Capture the cell that displays the provided text and extract its [X, Y] central coordinate. 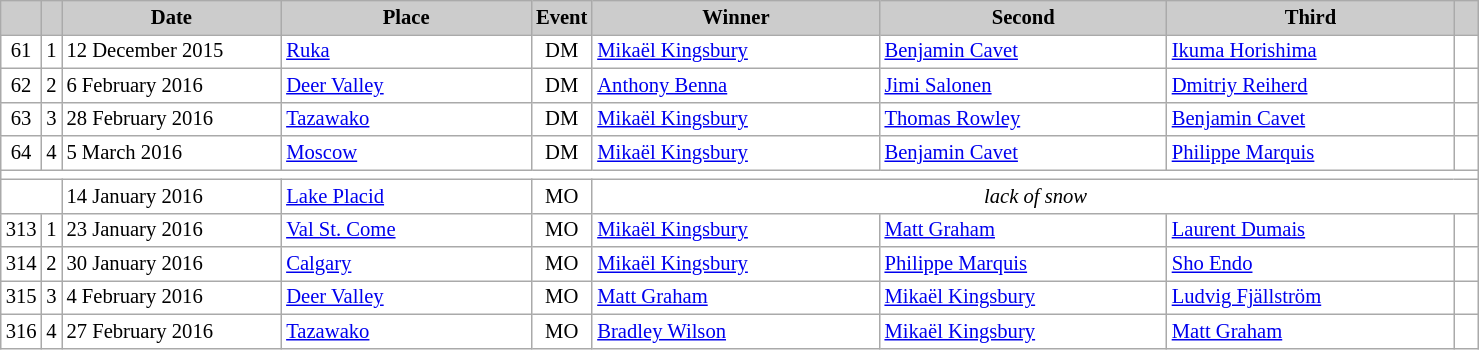
30 January 2016 [172, 263]
Event [562, 17]
28 February 2016 [172, 119]
Lake Placid [406, 196]
316 [22, 331]
61 [22, 51]
Winner [736, 17]
4 February 2016 [172, 297]
Second [1024, 17]
Calgary [406, 263]
Laurent Dumais [1310, 230]
315 [22, 297]
lack of snow [1035, 196]
63 [22, 119]
314 [22, 263]
Sho Endo [1310, 263]
313 [22, 230]
Jimi Salonen [1024, 85]
14 January 2016 [172, 196]
Ikuma Horishima [1310, 51]
Thomas Rowley [1024, 119]
Moscow [406, 153]
Ruka [406, 51]
Ludvig Fjällström [1310, 297]
6 February 2016 [172, 85]
Third [1310, 17]
Dmitriy Reiherd [1310, 85]
64 [22, 153]
62 [22, 85]
5 March 2016 [172, 153]
12 December 2015 [172, 51]
23 January 2016 [172, 230]
Val St. Come [406, 230]
Date [172, 17]
Place [406, 17]
27 February 2016 [172, 331]
Bradley Wilson [736, 331]
Anthony Benna [736, 85]
